Return (x, y) of the center of cell containing provided text 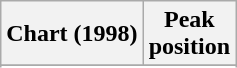
Peakposition (189, 34)
Chart (1998) (72, 34)
